Capture the cell that displays the provided text and extract its (x, y) central coordinate. 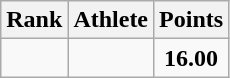
16.00 (192, 58)
Points (192, 20)
Athlete (111, 20)
Rank (34, 20)
